Pinpoint the cell where the given text exists, returning its [x, y] midpoint coordinate. 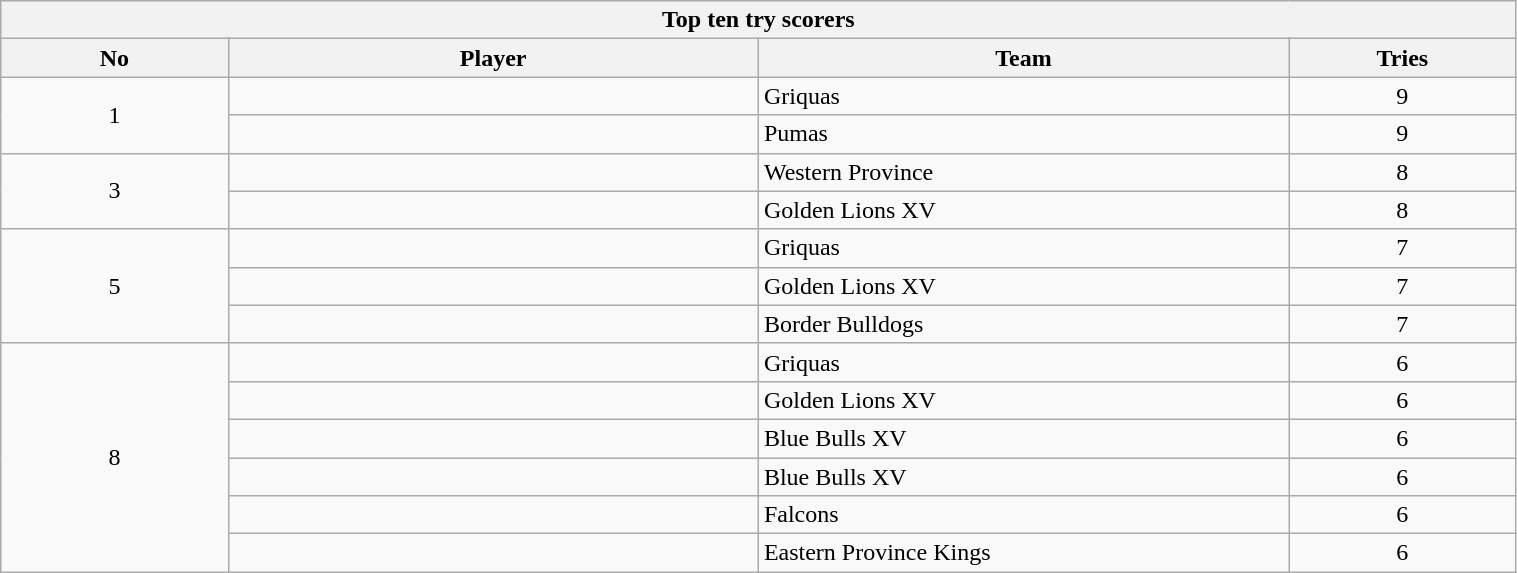
Tries [1402, 58]
5 [114, 286]
Player [493, 58]
1 [114, 115]
Falcons [1023, 515]
No [114, 58]
Western Province [1023, 172]
Pumas [1023, 134]
Top ten try scorers [758, 20]
3 [114, 191]
Eastern Province Kings [1023, 553]
Team [1023, 58]
Border Bulldogs [1023, 324]
